Determine the [X, Y] coordinate at the center of the cell enclosing the given text.  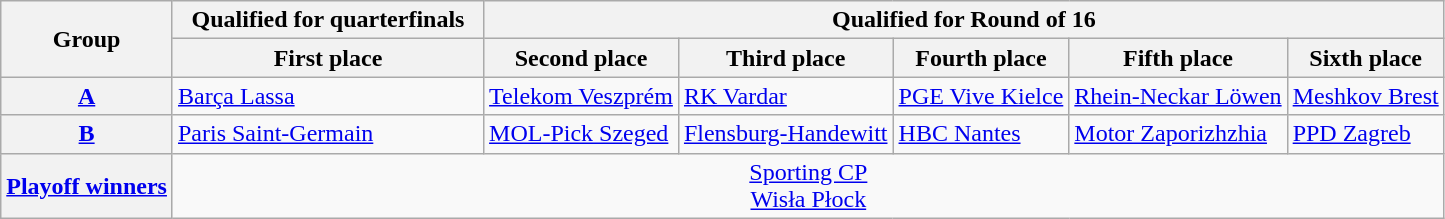
PGE Vive Kielce [981, 96]
Second place [582, 58]
PPD Zagreb [1366, 134]
Sixth place [1366, 58]
Meshkov Brest [1366, 96]
Sporting CP Wisła Płock [808, 186]
Qualified for Round of 16 [964, 20]
RK Vardar [786, 96]
Paris Saint-Germain [328, 134]
Barça Lassa [328, 96]
Fifth place [1178, 58]
Group [87, 39]
A [87, 96]
B [87, 134]
Rhein-Neckar Löwen [1178, 96]
HBC Nantes [981, 134]
Telekom Veszprém [582, 96]
Flensburg-Handewitt [786, 134]
Playoff winners [87, 186]
Qualified for quarterfinals [328, 20]
MOL-Pick Szeged [582, 134]
Fourth place [981, 58]
First place [328, 58]
Third place [786, 58]
Motor Zaporizhzhia [1178, 134]
